Provide the (x, y) coordinate of the cell's center where the given text is located.  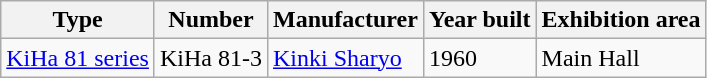
Year built (480, 20)
Exhibition area (621, 20)
1960 (480, 58)
Kinki Sharyo (345, 58)
Number (210, 20)
KiHa 81 series (78, 58)
Manufacturer (345, 20)
Main Hall (621, 58)
Type (78, 20)
KiHa 81-3 (210, 58)
